For the text-containing cell, return its midpoint in [X, Y] coordinate format. 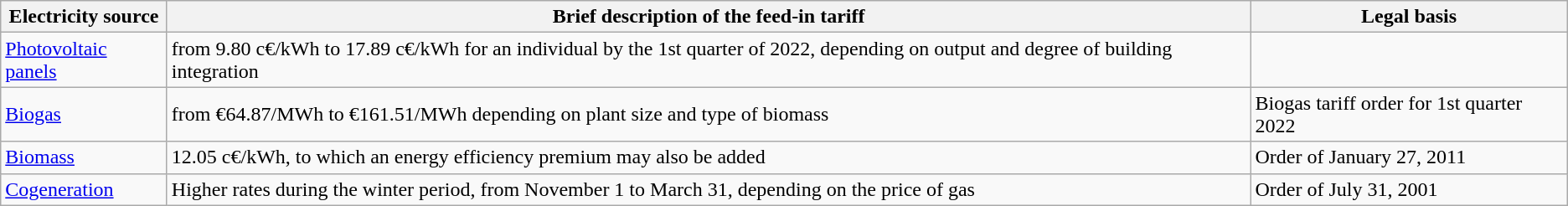
Legal basis [1409, 17]
Biogas tariff order for 1st quarter 2022 [1409, 114]
Order of July 31, 2001 [1409, 189]
from €64.87/MWh to €161.51/MWh depending on plant size and type of biomass [709, 114]
Cogeneration [84, 189]
Biomass [84, 157]
Order of January 27, 2011 [1409, 157]
from 9.80 c€/kWh to 17.89 c€/kWh for an individual by the 1st quarter of 2022, depending on output and degree of building integration [709, 60]
Photovoltaic panels [84, 60]
Biogas [84, 114]
12.05 c€/kWh, to which an energy efficiency premium may also be added [709, 157]
Brief description of the feed-in tariff [709, 17]
Higher rates during the winter period, from November 1 to March 31, depending on the price of gas [709, 189]
Electricity source [84, 17]
